Pinpoint the cell where the given text exists, returning its (X, Y) midpoint coordinate. 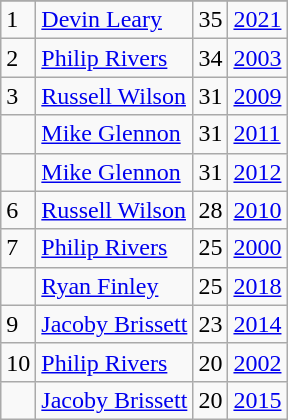
2018 (258, 286)
28 (210, 210)
1 (18, 20)
9 (18, 324)
23 (210, 324)
2002 (258, 362)
2014 (258, 324)
2011 (258, 134)
3 (18, 96)
35 (210, 20)
2015 (258, 400)
2 (18, 58)
10 (18, 362)
2003 (258, 58)
Devin Leary (114, 20)
7 (18, 248)
Ryan Finley (114, 286)
6 (18, 210)
2012 (258, 172)
2009 (258, 96)
2010 (258, 210)
2021 (258, 20)
2000 (258, 248)
34 (210, 58)
